Provide the [X, Y] coordinate of the cell's center where the given text is located.  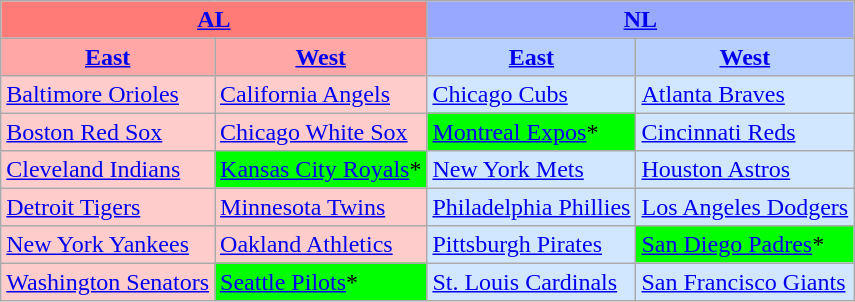
Washington Senators [108, 282]
Boston Red Sox [108, 132]
Atlanta Braves [745, 94]
Chicago White Sox [321, 132]
AL [214, 20]
NL [640, 20]
Chicago Cubs [532, 94]
Oakland Athletics [321, 244]
Seattle Pilots* [321, 282]
Cleveland Indians [108, 170]
San Diego Padres* [745, 244]
Baltimore Orioles [108, 94]
Minnesota Twins [321, 206]
New York Yankees [108, 244]
New York Mets [532, 170]
St. Louis Cardinals [532, 282]
Philadelphia Phillies [532, 206]
Los Angeles Dodgers [745, 206]
Cincinnati Reds [745, 132]
Kansas City Royals* [321, 170]
Pittsburgh Pirates [532, 244]
San Francisco Giants [745, 282]
Houston Astros [745, 170]
Detroit Tigers [108, 206]
California Angels [321, 94]
Montreal Expos* [532, 132]
